Detect which cell encompasses the target text, then output its [X, Y] center coordinate. 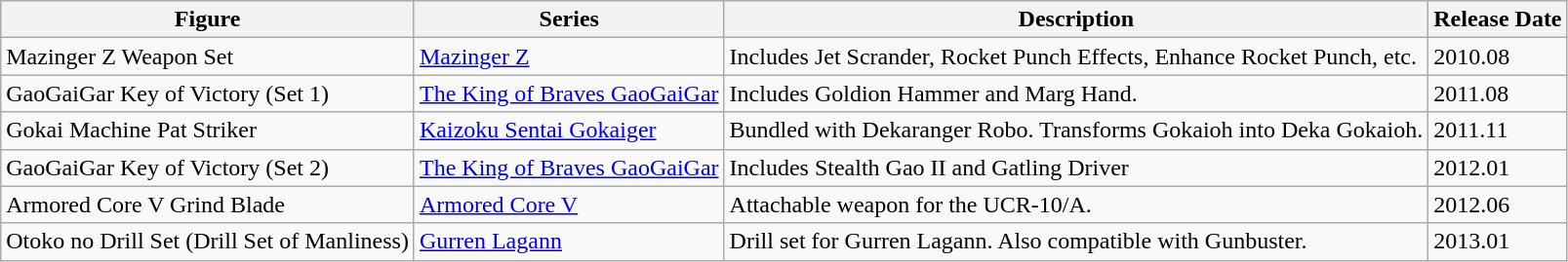
Attachable weapon for the UCR-10/A. [1076, 205]
2012.06 [1498, 205]
Series [569, 19]
GaoGaiGar Key of Victory (Set 2) [208, 168]
Mazinger Z Weapon Set [208, 56]
Mazinger Z [569, 56]
Release Date [1498, 19]
Gokai Machine Pat Striker [208, 131]
Description [1076, 19]
Armored Core V Grind Blade [208, 205]
Bundled with Dekaranger Robo. Transforms Gokaioh into Deka Gokaioh. [1076, 131]
2012.01 [1498, 168]
Armored Core V [569, 205]
Includes Jet Scrander, Rocket Punch Effects, Enhance Rocket Punch, etc. [1076, 56]
Kaizoku Sentai Gokaiger [569, 131]
Includes Goldion Hammer and Marg Hand. [1076, 94]
GaoGaiGar Key of Victory (Set 1) [208, 94]
2010.08 [1498, 56]
2013.01 [1498, 242]
2011.11 [1498, 131]
Includes Stealth Gao II and Gatling Driver [1076, 168]
Gurren Lagann [569, 242]
Otoko no Drill Set (Drill Set of Manliness) [208, 242]
Figure [208, 19]
Drill set for Gurren Lagann. Also compatible with Gunbuster. [1076, 242]
2011.08 [1498, 94]
